Return (x, y) of the center of cell containing provided text 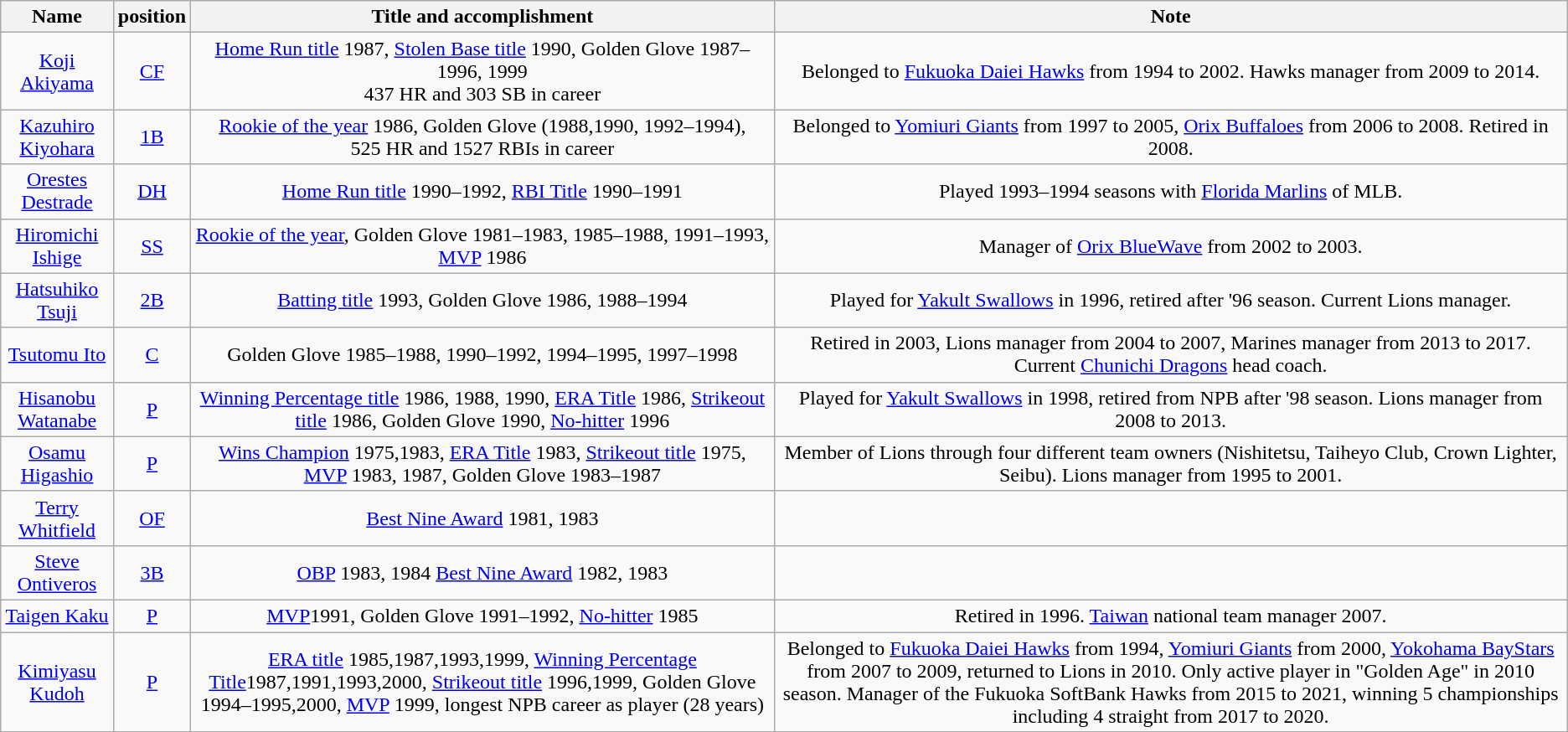
Hisanobu Watanabe (57, 409)
CF (152, 71)
MVP1991, Golden Glove 1991–1992, No-hitter 1985 (482, 616)
OF (152, 518)
Hatsuhiko Tsuji (57, 300)
Hiromichi Ishige (57, 246)
Batting title 1993, Golden Glove 1986, 1988–1994 (482, 300)
Played for Yakult Swallows in 1996, retired after '96 season. Current Lions manager. (1171, 300)
2B (152, 300)
Home Run title 1990–1992, RBI Title 1990–1991 (482, 191)
Golden Glove 1985–1988, 1990–1992, 1994–1995, 1997–1998 (482, 355)
Orestes Destrade (57, 191)
Koji Akiyama (57, 71)
Played 1993–1994 seasons with Florida Marlins of MLB. (1171, 191)
1B (152, 137)
C (152, 355)
Title and accomplishment (482, 17)
Kazuhiro Kiyohara (57, 137)
3B (152, 573)
Wins Champion 1975,1983, ERA Title 1983, Strikeout title 1975, MVP 1983, 1987, Golden Glove 1983–1987 (482, 464)
OBP 1983, 1984 Best Nine Award 1982, 1983 (482, 573)
SS (152, 246)
Note (1171, 17)
Manager of Orix BlueWave from 2002 to 2003. (1171, 246)
Steve Ontiveros (57, 573)
Terry Whitfield (57, 518)
Member of Lions through four different team owners (Nishitetsu, Taiheyo Club, Crown Lighter, Seibu). Lions manager from 1995 to 2001. (1171, 464)
Home Run title 1987, Stolen Base title 1990, Golden Glove 1987–1996, 1999437 HR and 303 SB in career (482, 71)
Name (57, 17)
Belonged to Fukuoka Daiei Hawks from 1994 to 2002. Hawks manager from 2009 to 2014. (1171, 71)
Belonged to Yomiuri Giants from 1997 to 2005, Orix Buffaloes from 2006 to 2008. Retired in 2008. (1171, 137)
Kimiyasu Kudoh (57, 682)
Taigen Kaku (57, 616)
Osamu Higashio (57, 464)
Tsutomu Ito (57, 355)
Retired in 1996. Taiwan national team manager 2007. (1171, 616)
Winning Percentage title 1986, 1988, 1990, ERA Title 1986, Strikeout title 1986, Golden Glove 1990, No-hitter 1996 (482, 409)
DH (152, 191)
Best Nine Award 1981, 1983 (482, 518)
Played for Yakult Swallows in 1998, retired from NPB after '98 season. Lions manager from 2008 to 2013. (1171, 409)
position (152, 17)
Rookie of the year 1986, Golden Glove (1988,1990, 1992–1994),525 HR and 1527 RBIs in career (482, 137)
Rookie of the year, Golden Glove 1981–1983, 1985–1988, 1991–1993, MVP 1986 (482, 246)
Retired in 2003, Lions manager from 2004 to 2007, Marines manager from 2013 to 2017. Current Chunichi Dragons head coach. (1171, 355)
